Scan for the cell matching the given text and deliver its (X, Y) coordinate at center. 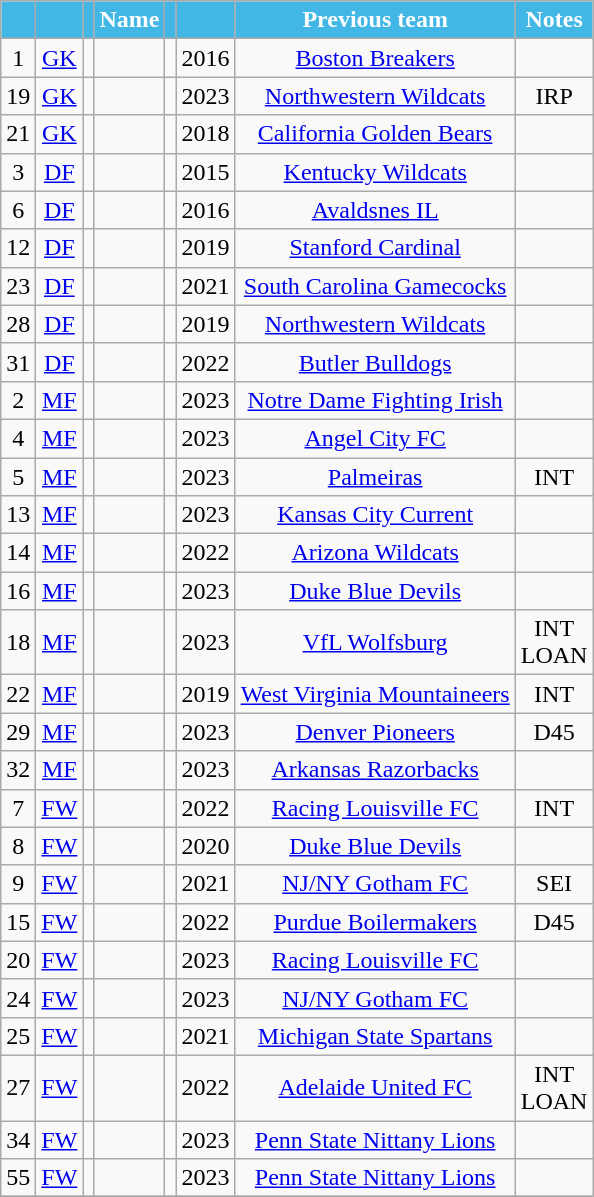
16 (18, 591)
Michigan State Spartans (375, 1036)
Kansas City Current (375, 515)
5 (18, 477)
20 (18, 960)
29 (18, 732)
34 (18, 1139)
Notes (554, 20)
13 (18, 515)
Notre Dame Fighting Irish (375, 400)
SEI (554, 884)
Purdue Boilermakers (375, 922)
23 (18, 286)
19 (18, 96)
Arizona Wildcats (375, 553)
21 (18, 134)
55 (18, 1178)
18 (18, 642)
14 (18, 553)
3 (18, 172)
2020 (206, 846)
1 (18, 58)
Palmeiras (375, 477)
Arkansas Razorbacks (375, 770)
Angel City FC (375, 438)
9 (18, 884)
15 (18, 922)
27 (18, 1088)
West Virginia Mountaineers (375, 694)
Kentucky Wildcats (375, 172)
2018 (206, 134)
Adelaide United FC (375, 1088)
2 (18, 400)
8 (18, 846)
South Carolina Gamecocks (375, 286)
4 (18, 438)
2015 (206, 172)
25 (18, 1036)
22 (18, 694)
VfL Wolfsburg (375, 642)
31 (18, 362)
7 (18, 808)
6 (18, 210)
24 (18, 998)
Stanford Cardinal (375, 248)
Denver Pioneers (375, 732)
Boston Breakers (375, 58)
Previous team (375, 20)
28 (18, 324)
Butler Bulldogs (375, 362)
12 (18, 248)
IRP (554, 96)
Avaldsnes IL (375, 210)
32 (18, 770)
California Golden Bears (375, 134)
Name (130, 20)
